Extract the [X, Y] coordinate from the center of the cell holding the provided text.  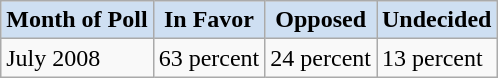
63 percent [209, 58]
July 2008 [77, 58]
In Favor [209, 20]
Undecided [436, 20]
24 percent [321, 58]
Opposed [321, 20]
13 percent [436, 58]
Month of Poll [77, 20]
